From the cell containing the given text, extract its center point as [x, y] coordinate. 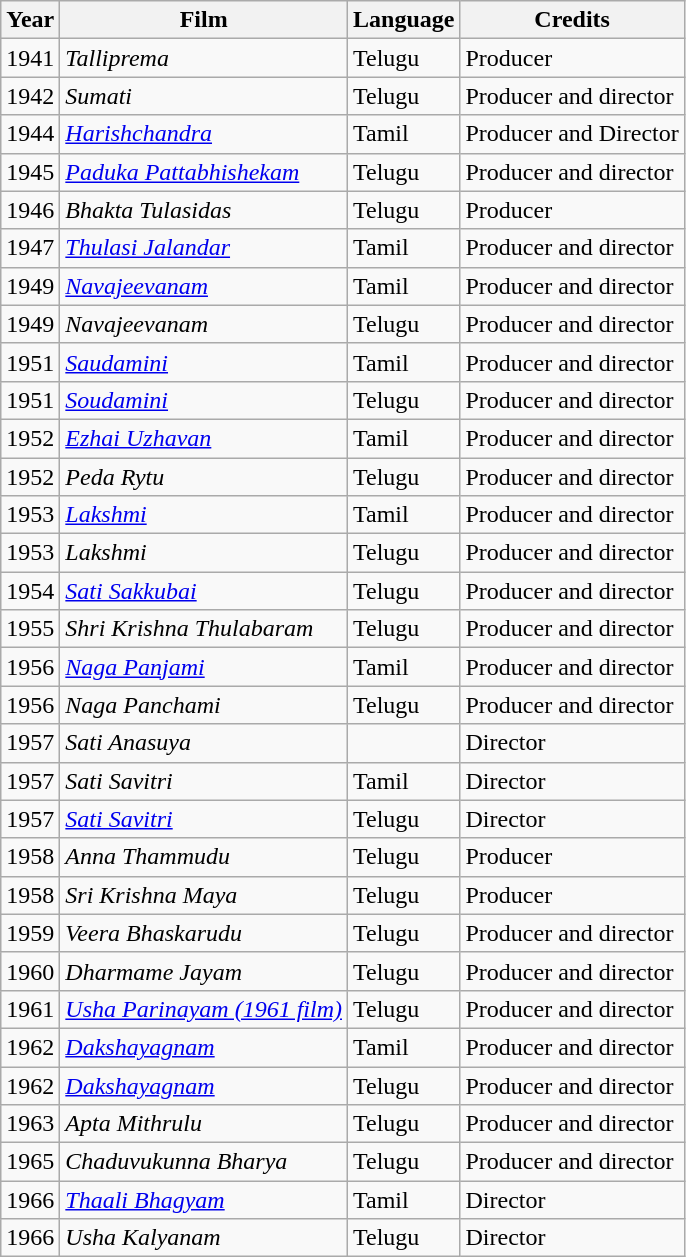
Paduka Pattabhishekam [204, 172]
1954 [30, 591]
Producer and Director [572, 134]
Usha Parinayam (1961 film) [204, 1009]
Usha Kalyanam [204, 1238]
Thaali Bhagyam [204, 1200]
Anna Thammudu [204, 857]
Chaduvukunna Bharya [204, 1162]
Dharmame Jayam [204, 971]
Saudamini [204, 362]
1944 [30, 134]
Film [204, 20]
Sumati [204, 96]
Soudamini [204, 400]
Year [30, 20]
Sati Sakkubai [204, 591]
Veera Bhaskarudu [204, 933]
Language [404, 20]
Naga Panjami [204, 667]
1941 [30, 58]
Apta Mithrulu [204, 1124]
Shri Krishna Thulabaram [204, 629]
Harishchandra [204, 134]
1963 [30, 1124]
Sati Anasuya [204, 743]
Peda Rytu [204, 477]
1945 [30, 172]
1955 [30, 629]
Bhakta Tulasidas [204, 210]
Credits [572, 20]
1947 [30, 248]
1965 [30, 1162]
Ezhai Uzhavan [204, 438]
1942 [30, 96]
Thulasi Jalandar [204, 248]
Talliprema [204, 58]
1961 [30, 1009]
1946 [30, 210]
1960 [30, 971]
Naga Panchami [204, 705]
1959 [30, 933]
Sri Krishna Maya [204, 895]
